Extract the [x, y] coordinate from the center of the cell holding the provided text.  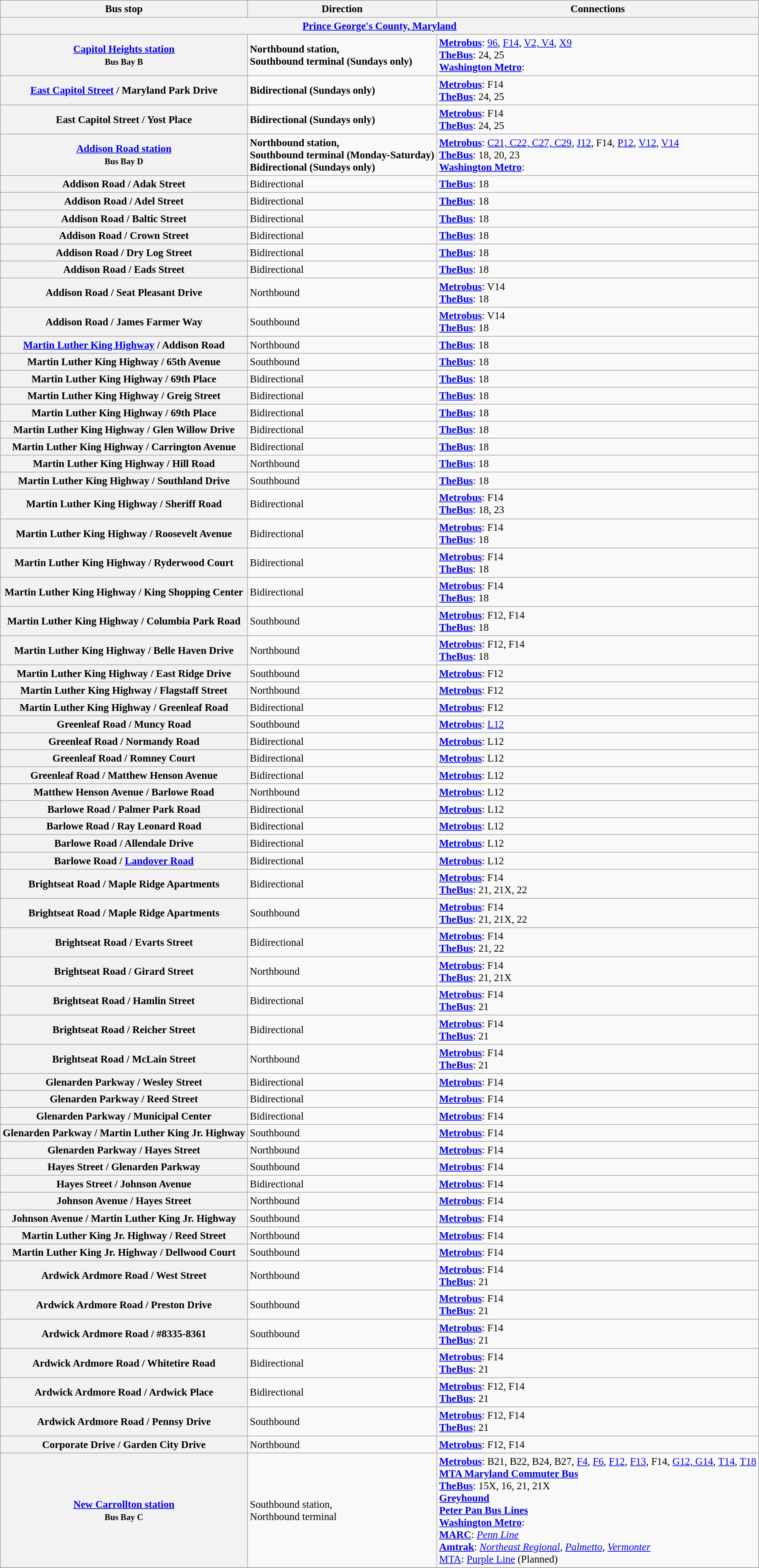
Greenleaf Road / Muncy Road [124, 724]
Martin Luther King Highway / Belle Haven Drive [124, 651]
Glenarden Parkway / Hayes Street [124, 1150]
Johnson Avenue / Martin Luther King Jr. Highway [124, 1218]
Glenarden Parkway / Wesley Street [124, 1082]
Hayes Street / Glenarden Parkway [124, 1167]
Ardwick Ardmore Road / Preston Drive [124, 1305]
Martin Luther King Highway / Roosevelt Avenue [124, 533]
Glenarden Parkway / Martin Luther King Jr. Highway [124, 1133]
Martin Luther King Highway / 65th Avenue [124, 362]
Addison Road / Baltic Street [124, 219]
Martin Luther King Highway / Carrington Avenue [124, 447]
Martin Luther King Highway / Hill Road [124, 464]
Martin Luther King Highway / Sheriff Road [124, 504]
Northbound station,Southbound terminal (Monday-Saturday)Bidirectional (Sundays only) [342, 155]
Barlowe Road / Ray Leonard Road [124, 827]
Glenarden Parkway / Reed Street [124, 1099]
Martin Luther King Highway / King Shopping Center [124, 592]
Metrobus: F14 TheBus: 18, 23 [597, 504]
Brightseat Road / Reicher Street [124, 1030]
Bus stop [124, 9]
Martin Luther King Highway / Greig Street [124, 396]
Addison Road / Eads Street [124, 269]
Addison Road stationBus Bay D [124, 155]
Ardwick Ardmore Road / #8335-8361 [124, 1334]
Metrobus: F14 TheBus: 21, 22 [597, 942]
Barlowe Road / Allendale Drive [124, 844]
Metrobus: F12, F14 [597, 1445]
Martin Luther King Highway / Southland Drive [124, 481]
Martin Luther King Highway / East Ridge Drive [124, 673]
Connections [597, 9]
New Carrollton stationBus Bay C [124, 1511]
Northbound station,Southbound terminal (Sundays only) [342, 55]
Martin Luther King Highway / Greenleaf Road [124, 707]
Metrobus: 96, F14, V2, V4, X9 TheBus: 24, 25 Washington Metro: [597, 55]
Greenleaf Road / Matthew Henson Avenue [124, 776]
Prince George's County, Maryland [380, 26]
Direction [342, 9]
Martin Luther King Highway / Flagstaff Street [124, 691]
Barlowe Road / Landover Road [124, 861]
Ardwick Ardmore Road / Whitetire Road [124, 1363]
Corporate Drive / Garden City Drive [124, 1445]
Martin Luther King Jr. Highway / Dellwood Court [124, 1252]
Ardwick Ardmore Road / West Street [124, 1275]
Martin Luther King Jr. Highway / Reed Street [124, 1235]
Martin Luther King Highway / Columbia Park Road [124, 621]
Ardwick Ardmore Road / Pennsy Drive [124, 1422]
Matthew Henson Avenue / Barlowe Road [124, 792]
Addison Road / Adel Street [124, 201]
Metrobus: F14 TheBus: 21, 21X [597, 971]
Southbound station,Northbound terminal [342, 1511]
Addison Road / James Farmer Way [124, 322]
Addison Road / Adak Street [124, 184]
Martin Luther King Highway / Ryderwood Court [124, 563]
Addison Road / Seat Pleasant Drive [124, 292]
Capitol Heights stationBus Bay B [124, 55]
Glenarden Parkway / Municipal Center [124, 1116]
Metrobus: C21, C22, C27, C29, J12, F14, P12, V12, V14 TheBus: 18, 20, 23 Washington Metro: [597, 155]
Addison Road / Crown Street [124, 235]
East Capitol Street / Maryland Park Drive [124, 91]
Greenleaf Road / Normandy Road [124, 742]
Martin Luther King Highway / Glen Willow Drive [124, 430]
Brightseat Road / Girard Street [124, 971]
East Capitol Street / Yost Place [124, 119]
Greenleaf Road / Romney Court [124, 758]
Brightseat Road / McLain Street [124, 1059]
Addison Road / Dry Log Street [124, 253]
Johnson Avenue / Hayes Street [124, 1201]
Martin Luther King Highway / Addison Road [124, 345]
Brightseat Road / Hamlin Street [124, 1001]
Hayes Street / Johnson Avenue [124, 1184]
Ardwick Ardmore Road / Ardwick Place [124, 1392]
Brightseat Road / Evarts Street [124, 942]
Barlowe Road / Palmer Park Road [124, 810]
